Pinpoint the cell where the given text exists, returning its (x, y) midpoint coordinate. 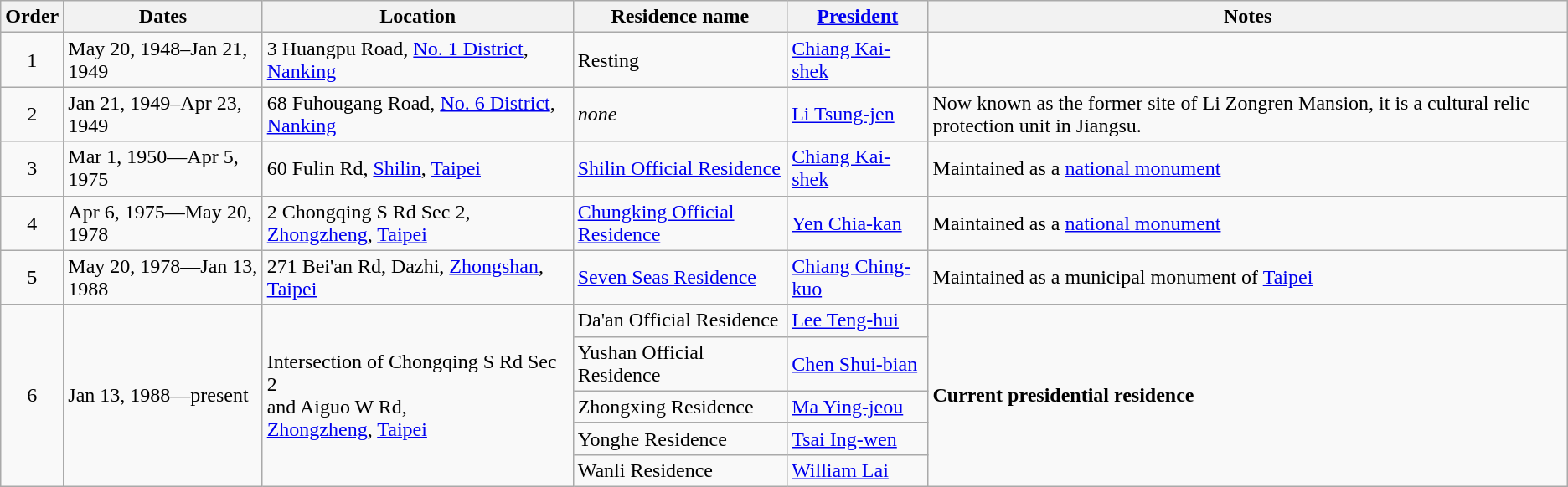
Da'an Official Residence (680, 320)
Resting (680, 60)
Li Tsung-jen (858, 114)
Lee Teng-hui (858, 320)
Maintained as a municipal monument of Taipei (1248, 278)
4 (32, 223)
May 20, 1948–Jan 21, 1949 (162, 60)
Chiang Ching-kuo (858, 278)
Dates (162, 17)
Mar 1, 1950—Apr 5, 1975 (162, 169)
Location (417, 17)
Shilin Official Residence (680, 169)
6 (32, 395)
Intersection of Chongqing S Rd Sec 2and Aiguo W Rd,Zhongzheng, Taipei (417, 395)
1 (32, 60)
68 Fuhougang Road, No. 6 District, Nanking (417, 114)
Now known as the former site of Li Zongren Mansion, it is a cultural relic protection unit in Jiangsu. (1248, 114)
Order (32, 17)
none (680, 114)
Seven Seas Residence (680, 278)
William Lai (858, 470)
3 Huangpu Road, No. 1 District, Nanking (417, 60)
Ma Ying-jeou (858, 407)
Zhongxing Residence (680, 407)
271 Bei'an Rd, Dazhi, Zhongshan, Taipei (417, 278)
2 (32, 114)
3 (32, 169)
Chungking Official Residence (680, 223)
Yen Chia-kan (858, 223)
May 20, 1978—Jan 13, 1988 (162, 278)
Yushan Official Residence (680, 363)
60 Fulin Rd, Shilin, Taipei (417, 169)
Residence name (680, 17)
Current presidential residence (1248, 395)
Tsai Ing-wen (858, 438)
Apr 6, 1975—May 20, 1978 (162, 223)
Chen Shui-bian (858, 363)
Yonghe Residence (680, 438)
Jan 13, 1988—present (162, 395)
2 Chongqing S Rd Sec 2, Zhongzheng, Taipei (417, 223)
5 (32, 278)
President (858, 17)
Jan 21, 1949–Apr 23, 1949 (162, 114)
Notes (1248, 17)
Wanli Residence (680, 470)
